Scan for the cell matching the given text and deliver its [X, Y] coordinate at center. 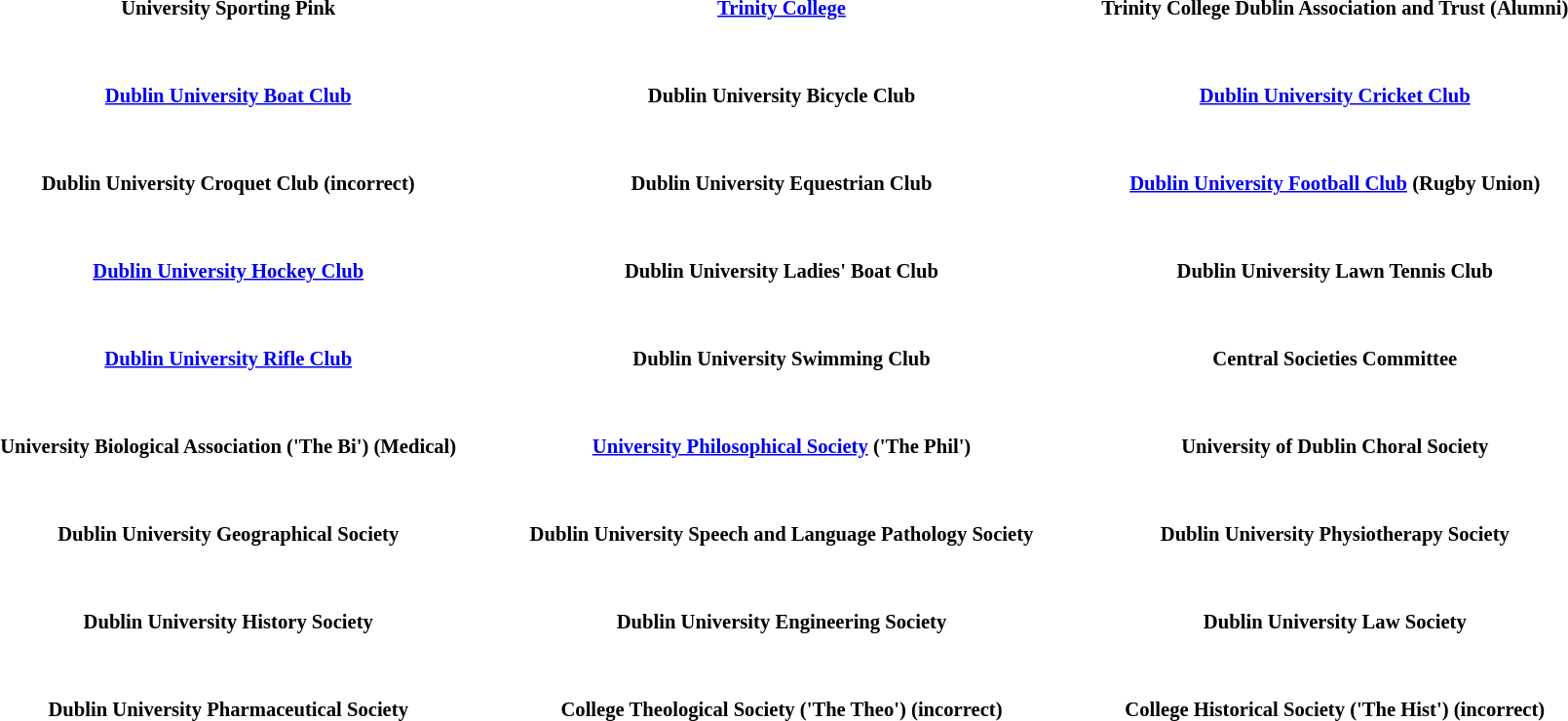
Dublin University Engineering Society [782, 622]
Dublin University Equestrian Club [782, 183]
University Philosophical Society ('The Phil') [782, 446]
Dublin University Ladies' Boat Club [782, 271]
Dublin University Bicycle Club [782, 95]
Dublin University Speech and Language Pathology Society [782, 534]
Dublin University Swimming Club [782, 359]
